Detect which cell encompasses the target text, then output its [x, y] center coordinate. 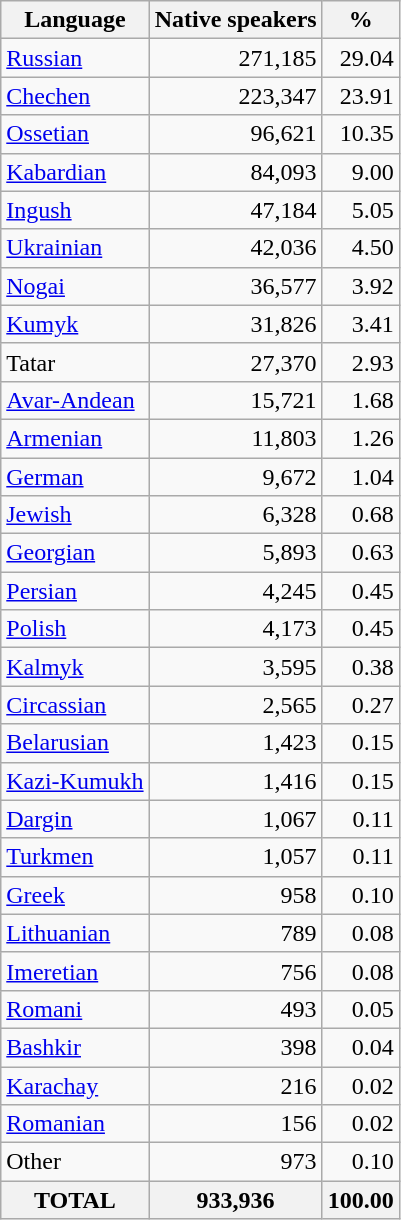
789 [236, 933]
973 [236, 1162]
0.63 [360, 553]
156 [236, 1124]
4,173 [236, 629]
36,577 [236, 286]
84,093 [236, 172]
Jewish [75, 515]
15,721 [236, 400]
3.41 [360, 324]
31,826 [236, 324]
42,036 [236, 248]
5,893 [236, 553]
Circassian [75, 705]
0.38 [360, 667]
Ingush [75, 210]
10.35 [360, 134]
3,595 [236, 667]
Belarusian [75, 743]
47,184 [236, 210]
1.04 [360, 477]
223,347 [236, 96]
216 [236, 1085]
Lithuanian [75, 933]
Language [75, 20]
Karachay [75, 1085]
756 [236, 971]
2,565 [236, 705]
Polish [75, 629]
1,416 [236, 781]
Turkmen [75, 857]
Armenian [75, 438]
Imeretian [75, 971]
933,936 [236, 1200]
Native speakers [236, 20]
Kalmyk [75, 667]
0.68 [360, 515]
1.26 [360, 438]
3.92 [360, 286]
2.93 [360, 362]
9.00 [360, 172]
Other [75, 1162]
29.04 [360, 58]
Tatar [75, 362]
Romanian [75, 1124]
Persian [75, 591]
Romani [75, 1009]
German [75, 477]
% [360, 20]
1,423 [236, 743]
398 [236, 1047]
100.00 [360, 1200]
Greek [75, 895]
0.27 [360, 705]
1,057 [236, 857]
Russian [75, 58]
TOTAL [75, 1200]
9,672 [236, 477]
493 [236, 1009]
271,185 [236, 58]
4.50 [360, 248]
5.05 [360, 210]
Kazi-Kumukh [75, 781]
Dargin [75, 819]
23.91 [360, 96]
Avar-Andean [75, 400]
96,621 [236, 134]
Kumyk [75, 324]
Ukrainian [75, 248]
0.05 [360, 1009]
0.04 [360, 1047]
Bashkir [75, 1047]
11,803 [236, 438]
6,328 [236, 515]
Nogai [75, 286]
Kabardian [75, 172]
Chechen [75, 96]
1.68 [360, 400]
Georgian [75, 553]
958 [236, 895]
Ossetian [75, 134]
27,370 [236, 362]
1,067 [236, 819]
4,245 [236, 591]
